Extract the (x, y) coordinate from the center of the cell holding the provided text.  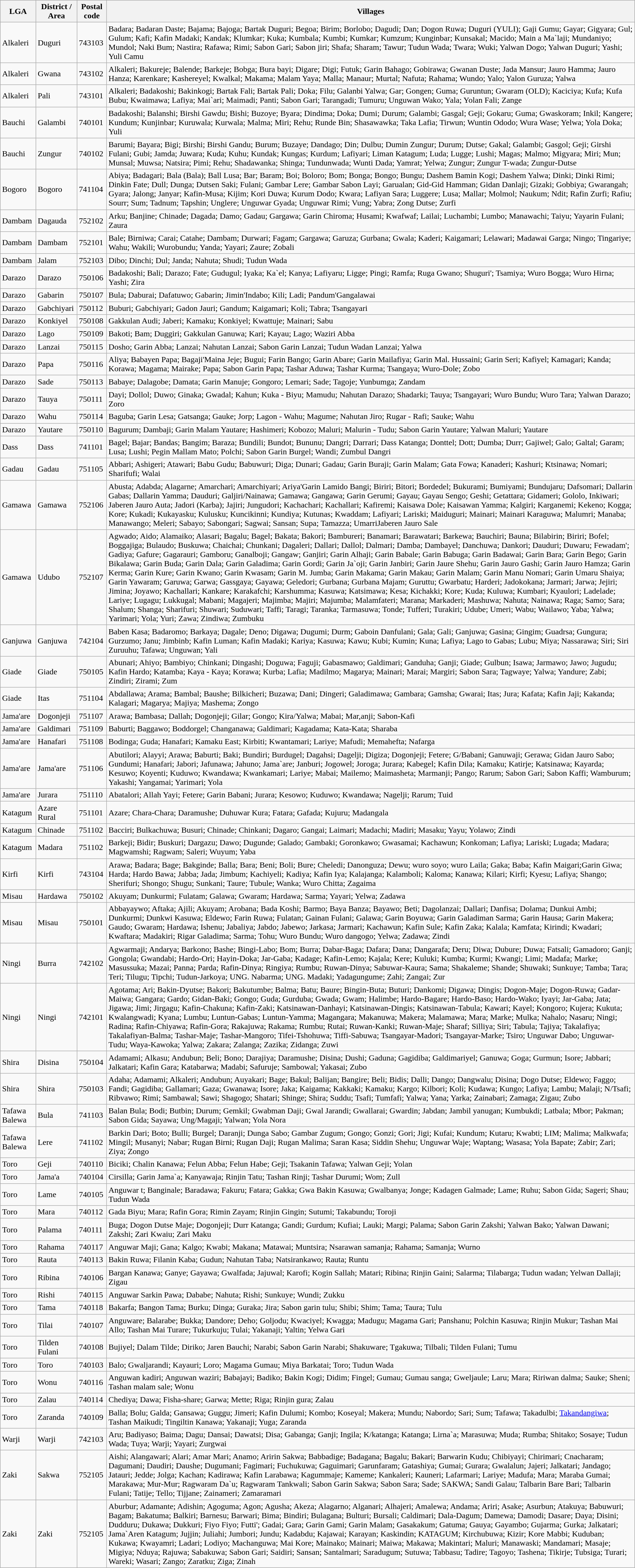
740113 (92, 1260)
740101 (92, 122)
751101 (92, 812)
Baguba; Garin Lesa; Gatsanga; Gauke; Jorp; Lagon - Wahu; Magume; Nahutan Jiro; Rugar - Rafi; Sauke; Wahu (370, 417)
740107 (92, 1325)
Baburti; Baggawo; Boddorgel; Changanawa; Galdimari; Kagadama; Kata-Kata; Sharaba (370, 729)
Sade (56, 382)
Lanzai (56, 347)
Palama (56, 1229)
Abatalori; Allah Yayi; Fetere; Garin Babani; Jurara; Kesowo; Kuduwo; Kwandawa; Nagelji; Rarum; Tuid (370, 795)
740115 (92, 1295)
Rauta (56, 1260)
750113 (92, 382)
Dibo; Dinchi; Dul; Janda; Nahuta; Shudi; Tudun Wada (370, 260)
Jama'a (56, 1177)
Hardawa (56, 896)
Zaranda (56, 1417)
Azare Rural (56, 812)
Yautare (56, 430)
741104 (92, 189)
750110 (92, 430)
750116 (92, 364)
742102 (92, 963)
Madara (56, 848)
Tauya (56, 399)
Bakarfa; Bangon Tama; Burku; Dinga; Guraka; Jira; Sabon garin tulu; Shibi; Shim; Tama; Taura; Tulu (370, 1308)
750105 (92, 672)
Cirsilla; Garin Jama`a; Kanyawaja; Rinjin Tatu; Tashan Rinji; Tashar Durumi; Wom; Zull (370, 1177)
Jurara (56, 795)
Gada Biyu; Mara; Rafin Gora; Rimin Zayam; Rinjin Gingin; Sutumi; Takabundu; Toroji (370, 1212)
Hanafari (56, 742)
750106 (92, 277)
Lago (56, 334)
Zalau (56, 1400)
Chinade (56, 830)
740105 (92, 1195)
752102 (92, 220)
Babaye; Dalagobe; Damata; Garin Manuje; Gongoro; Lemari; Sade; Tagoje; Yunbumga; Zandam (370, 382)
743101 (92, 96)
Bakoti; Bam; Duggiri; Gakkulan Ganuwa; Kari; Kayau; Lago; Waziri Abba (370, 334)
Ribina (56, 1277)
District / Area (56, 12)
751107 (92, 716)
Villages (370, 12)
740106 (92, 1277)
Gwana (56, 74)
Papa (56, 364)
Burra (56, 963)
752106 (92, 505)
752103 (92, 260)
750108 (92, 321)
Anguwar Sarkin Pawa; Dababe; Nahuta; Rishi; Sunkuye; Wundi; Zukku (370, 1295)
Pali (56, 96)
Lere (56, 1142)
750104 (92, 1062)
Bagurum; Dambaji; Garin Malam Yautare; Hashimeri; Kobozo; Maluri; Malurin - Tudu; Sabon Garin Yautare; Yalwan Maluri; Yautare (370, 430)
743104 (92, 874)
Bacciri; Bulkachuwa; Busuri; Chinade; Chinkani; Dagaro; Gangai; Laimari; Madachi; Madiri; Masaku; Yayu; Yolawo; Zindi (370, 830)
740102 (92, 154)
LGA (18, 12)
Konkiyel (56, 321)
743103 (92, 43)
740116 (92, 1382)
Gabchiyari (56, 308)
750103 (92, 1089)
740103 (92, 1365)
741103 (92, 1115)
752107 (92, 577)
751106 (92, 768)
750112 (92, 308)
740114 (92, 1400)
Rahama (56, 1247)
Duguri (56, 43)
740104 (92, 1177)
Lame (56, 1195)
Bujiyel; Dalam Tilde; Diriko; Jaren Bauchi; Narabi; Sabon Garin Narabi; Shakuware; Tgakuwa; Tilbali; Tilden Fulani; Tumu (370, 1347)
Dosho; Garin Abba; Lanzai; Nahutan Lanzai; Sabon Garin Lanzai; Tudun Wadan Lanzai; Yalwa (370, 347)
750111 (92, 399)
751104 (92, 698)
750109 (92, 334)
Tilden Fulani (56, 1347)
742103 (92, 1440)
Mara (56, 1212)
751110 (92, 795)
751108 (92, 742)
Chediya; Dawa; Fisha-share; Garwa; Mette; Riga; Rinjin gura; Zalau (370, 1400)
Tilai (56, 1325)
Udubo (56, 577)
Bodinga; Guda; Hanafari; Kamaku East; Kirbiti; Kwantamari; Lariye; Mafudi; Memahefta; Nafarga (370, 742)
Rishi (56, 1295)
Wonu (56, 1382)
740111 (92, 1229)
Gabarin (56, 295)
Sakwa (56, 1475)
Postal code (92, 12)
751109 (92, 729)
740112 (92, 1212)
741102 (92, 1142)
751105 (92, 469)
Buburi; Gabchiyari; Gadon Jauri; Gandum; Kaigamari; Koli; Tabra; Tsangayari (370, 308)
Geji (56, 1164)
740117 (92, 1247)
Biciki; Chalin Kanawa; Felun Abba; Felun Habe; Geji; Tsakanin Tafawa; Yalwan Geji; Yolan (370, 1164)
741101 (92, 447)
Itas (56, 698)
742104 (92, 640)
Wahu (56, 417)
Tama (56, 1308)
Dagauda (56, 220)
Jalam (56, 260)
Akuyam; Dunkurmi; Fulatam; Galawa; Gwaram; Hardawa; Sarma; Yayari; Yelwa; Zadawa (370, 896)
Balo; Gwaljarandi; Kayauri; Loro; Magama Gumau; Miya Barkatai; Toro; Tudun Wada (370, 1365)
Bakin Ruwa; Filanin Kaba; Gudun; Nahutan Taba; Natsirankawo; Rauta; Runtu (370, 1260)
740108 (92, 1347)
743102 (92, 74)
Bula (56, 1115)
Galambi (56, 122)
750101 (92, 923)
Bula; Daburai; Dafatuwo; Gabarin; Jimin'Indabo; Kili; Ladi; Pandum'Gangalawai (370, 295)
750107 (92, 295)
Anguwar Maji; Gana; Kalgo; Kwabi; Makana; Matawai; Muntsira; Nsarawan samanja; Rahama; Samanja; Wurno (370, 1247)
Dogonjeji (56, 716)
750102 (92, 896)
752101 (92, 243)
Gakkulan Audi; Jaberi; Kamaku; Konkiyel; Kwattuje; Mainari; Sabu (370, 321)
Disina (56, 1062)
750114 (92, 417)
Galdimari (56, 729)
750115 (92, 347)
740110 (92, 1164)
742101 (92, 1017)
Zungur (56, 154)
Arawa; Bambasa; Dallah; Dogonjeji; Gilar; Gongo; Kira/Yalwa; Mabai; Mar,anji; Sabon-Kafi (370, 716)
740109 (92, 1417)
740118 (92, 1308)
Azare; Chara-Chara; Daramushe; Duhuwar Kura; Fatara; Gafada; Kujuru; Madangala (370, 812)
